From the cell containing the given text, extract its center point as (x, y) coordinate. 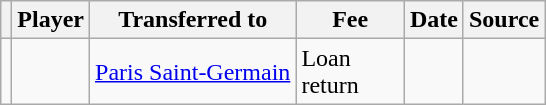
Fee (350, 20)
Player (51, 20)
Transferred to (193, 20)
Source (504, 20)
Loan return (350, 72)
Paris Saint-Germain (193, 72)
Date (434, 20)
